Determine the [x, y] coordinate at the center of the cell enclosing the given text.  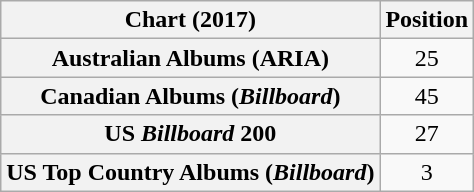
3 [427, 172]
US Billboard 200 [190, 134]
Chart (2017) [190, 20]
Position [427, 20]
Canadian Albums (Billboard) [190, 96]
US Top Country Albums (Billboard) [190, 172]
45 [427, 96]
27 [427, 134]
Australian Albums (ARIA) [190, 58]
25 [427, 58]
